Locate the cell with the specified text and output its [X, Y] center coordinate. 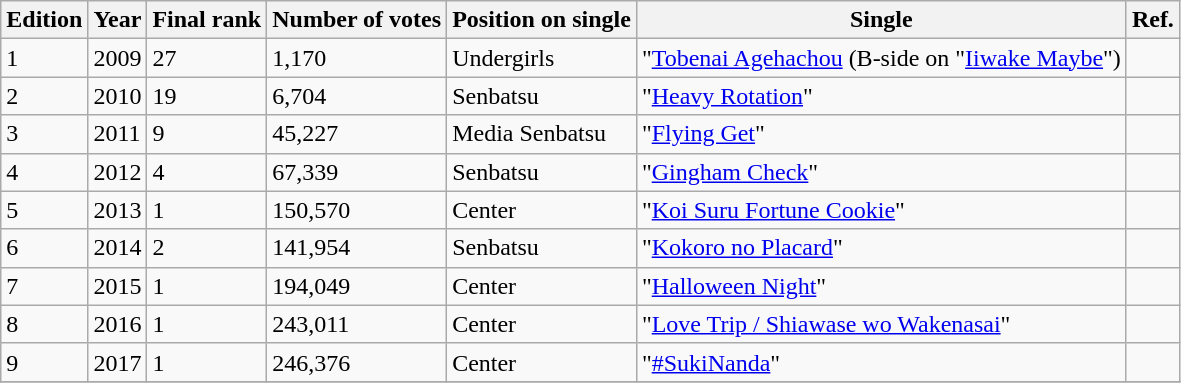
3 [44, 134]
2016 [118, 324]
Position on single [542, 20]
141,954 [357, 248]
246,376 [357, 362]
194,049 [357, 286]
45,227 [357, 134]
8 [44, 324]
Media Senbatsu [542, 134]
2011 [118, 134]
1,170 [357, 58]
6,704 [357, 96]
Number of votes [357, 20]
Ref. [1152, 20]
"Gingham Check" [881, 172]
"Halloween Night" [881, 286]
"Flying Get" [881, 134]
2015 [118, 286]
6 [44, 248]
2009 [118, 58]
2012 [118, 172]
"Love Trip / Shiawase wo Wakenasai" [881, 324]
2013 [118, 210]
243,011 [357, 324]
7 [44, 286]
Single [881, 20]
5 [44, 210]
67,339 [357, 172]
2014 [118, 248]
"#SukiNanda" [881, 362]
19 [207, 96]
Edition [44, 20]
2017 [118, 362]
"Tobenai Agehachou (B-side on "Iiwake Maybe") [881, 58]
"Koi Suru Fortune Cookie" [881, 210]
"Heavy Rotation" [881, 96]
150,570 [357, 210]
Year [118, 20]
Undergirls [542, 58]
"Kokoro no Placard" [881, 248]
Final rank [207, 20]
27 [207, 58]
2010 [118, 96]
